Return (x, y) of the center of cell containing provided text 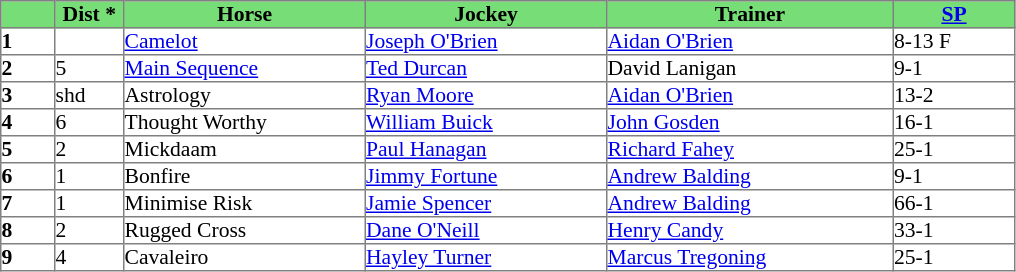
Horse (245, 14)
8 (28, 230)
Mickdaam (245, 150)
Trainer (750, 14)
Astrology (245, 96)
8-13 F (954, 42)
Jimmy Fortune (486, 176)
Richard Fahey (750, 150)
Jamie Spencer (486, 204)
Hayley Turner (486, 258)
Jockey (486, 14)
Thought Worthy (245, 122)
Minimise Risk (245, 204)
Paul Hanagan (486, 150)
13-2 (954, 96)
shd (90, 96)
Bonfire (245, 176)
Main Sequence (245, 68)
David Lanigan (750, 68)
66-1 (954, 204)
Cavaleiro (245, 258)
John Gosden (750, 122)
Ted Durcan (486, 68)
7 (28, 204)
Dist * (90, 14)
Dane O'Neill (486, 230)
William Buick (486, 122)
3 (28, 96)
Ryan Moore (486, 96)
Marcus Tregoning (750, 258)
9 (28, 258)
Camelot (245, 42)
Joseph O'Brien (486, 42)
33-1 (954, 230)
16-1 (954, 122)
Henry Candy (750, 230)
Rugged Cross (245, 230)
SP (954, 14)
